Locate the cell with the specified text and output its (X, Y) center coordinate. 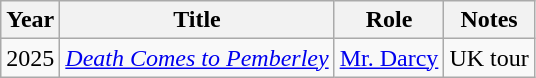
2025 (30, 58)
Role (389, 20)
Notes (489, 20)
Title (197, 20)
UK tour (489, 58)
Death Comes to Pemberley (197, 58)
Mr. Darcy (389, 58)
Year (30, 20)
